For the text-containing cell, return its midpoint in [x, y] coordinate format. 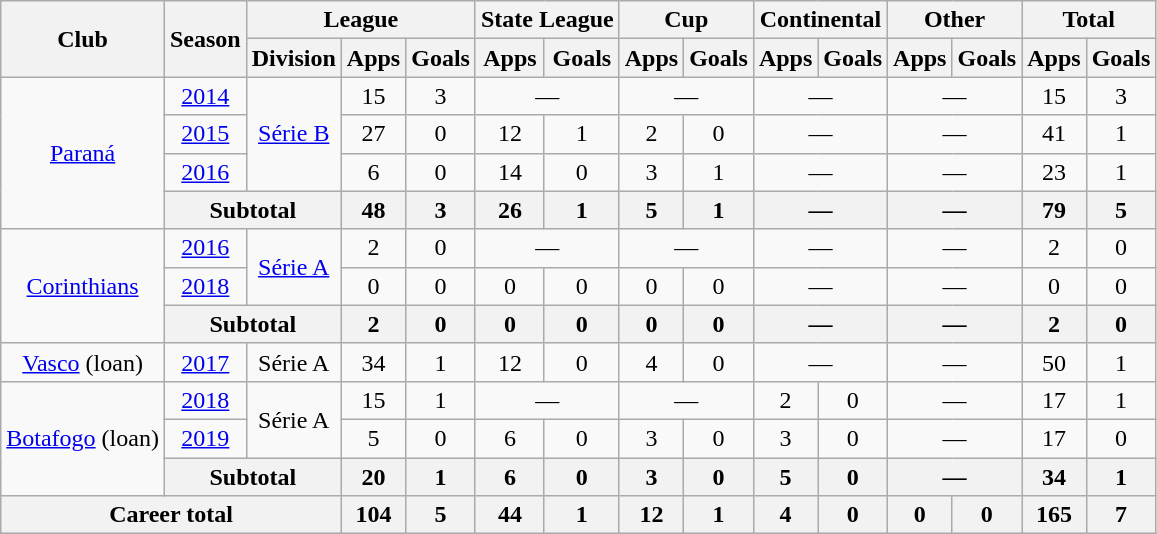
Club [83, 39]
26 [510, 210]
14 [510, 172]
Other [955, 20]
2017 [205, 362]
79 [1054, 210]
2019 [205, 438]
Botafogo (loan) [83, 438]
2014 [205, 96]
Total [1089, 20]
2015 [205, 134]
Career total [172, 515]
23 [1054, 172]
Division [294, 58]
44 [510, 515]
Corinthians [83, 286]
State League [547, 20]
27 [373, 134]
104 [373, 515]
Série B [294, 134]
League [360, 20]
Season [205, 39]
50 [1054, 362]
Paraná [83, 153]
41 [1054, 134]
7 [1121, 515]
Vasco (loan) [83, 362]
Cup [686, 20]
Continental [820, 20]
165 [1054, 515]
48 [373, 210]
20 [373, 477]
